Return the (X, Y) coordinate for the center point of the cell that contains the specified text.  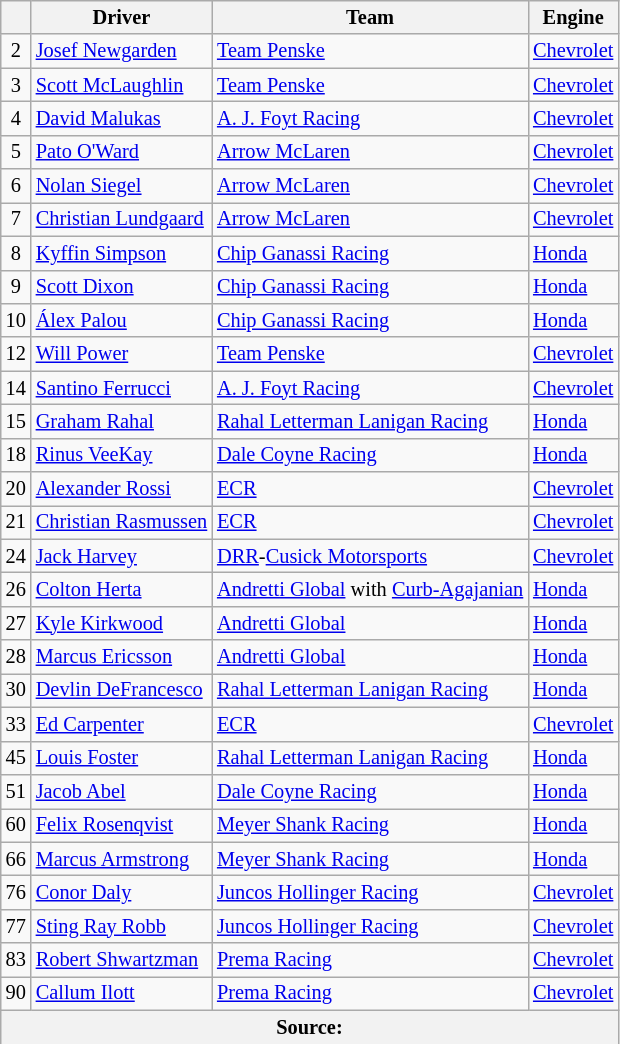
6 (16, 186)
Graham Rahal (122, 421)
8 (16, 253)
Marcus Armstrong (122, 859)
77 (16, 926)
83 (16, 960)
DRR-Cusick Motorsports (370, 556)
Marcus Ericsson (122, 657)
Jacob Abel (122, 791)
Conor Daly (122, 892)
Pato O'Ward (122, 152)
Nolan Siegel (122, 186)
Louis Foster (122, 758)
15 (16, 421)
Santino Ferrucci (122, 388)
51 (16, 791)
27 (16, 623)
76 (16, 892)
28 (16, 657)
Kyffin Simpson (122, 253)
Ed Carpenter (122, 724)
Kyle Kirkwood (122, 623)
24 (16, 556)
21 (16, 522)
20 (16, 489)
Alexander Rossi (122, 489)
60 (16, 825)
18 (16, 455)
David Malukas (122, 118)
Source: (310, 1027)
Robert Shwartzman (122, 960)
Christian Lundgaard (122, 219)
Felix Rosenqvist (122, 825)
Callum Ilott (122, 993)
66 (16, 859)
Jack Harvey (122, 556)
Engine (573, 17)
Andretti Global with Curb-Agajanian (370, 589)
90 (16, 993)
Driver (122, 17)
7 (16, 219)
Sting Ray Robb (122, 926)
33 (16, 724)
14 (16, 388)
12 (16, 354)
45 (16, 758)
4 (16, 118)
Devlin DeFrancesco (122, 690)
3 (16, 85)
26 (16, 589)
5 (16, 152)
Scott McLaughlin (122, 85)
Rinus VeeKay (122, 455)
30 (16, 690)
Álex Palou (122, 320)
Colton Herta (122, 589)
Will Power (122, 354)
9 (16, 287)
Josef Newgarden (122, 51)
10 (16, 320)
2 (16, 51)
Scott Dixon (122, 287)
Christian Rasmussen (122, 522)
Team (370, 17)
